Output the [X, Y] coordinate of the center of the cell containing the given text.  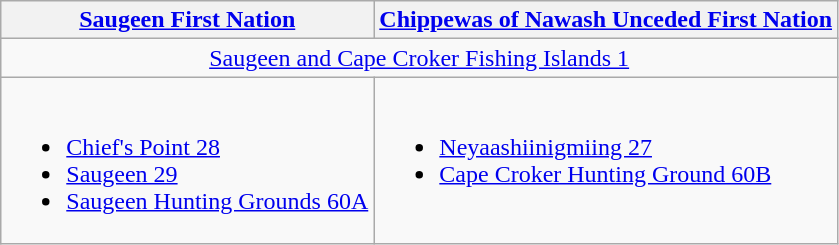
Saugeen First Nation [188, 20]
Neyaashiinigmiing 27Cape Croker Hunting Ground 60B [606, 160]
Saugeen and Cape Croker Fishing Islands 1 [420, 58]
Chief's Point 28Saugeen 29Saugeen Hunting Grounds 60A [188, 160]
Chippewas of Nawash Unceded First Nation [606, 20]
